Provide the [x, y] coordinate of the cell's center where the given text is located.  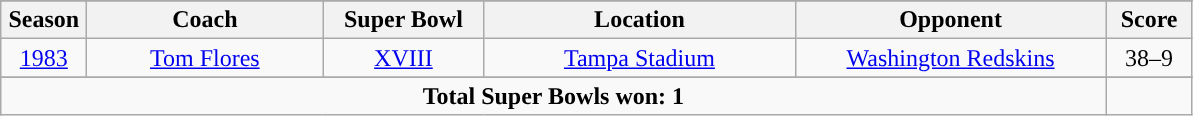
Score [1149, 20]
Tampa Stadium [640, 58]
38–9 [1149, 58]
Total Super Bowls won: 1 [554, 96]
Washington Redskins [950, 58]
Season [44, 20]
Opponent [950, 20]
1983 [44, 58]
Super Bowl [404, 20]
Tom Flores [205, 58]
Coach [205, 20]
Location [640, 20]
XVIII [404, 58]
